Find where the given text appears and provide that cell's center as (X, Y) coordinate. 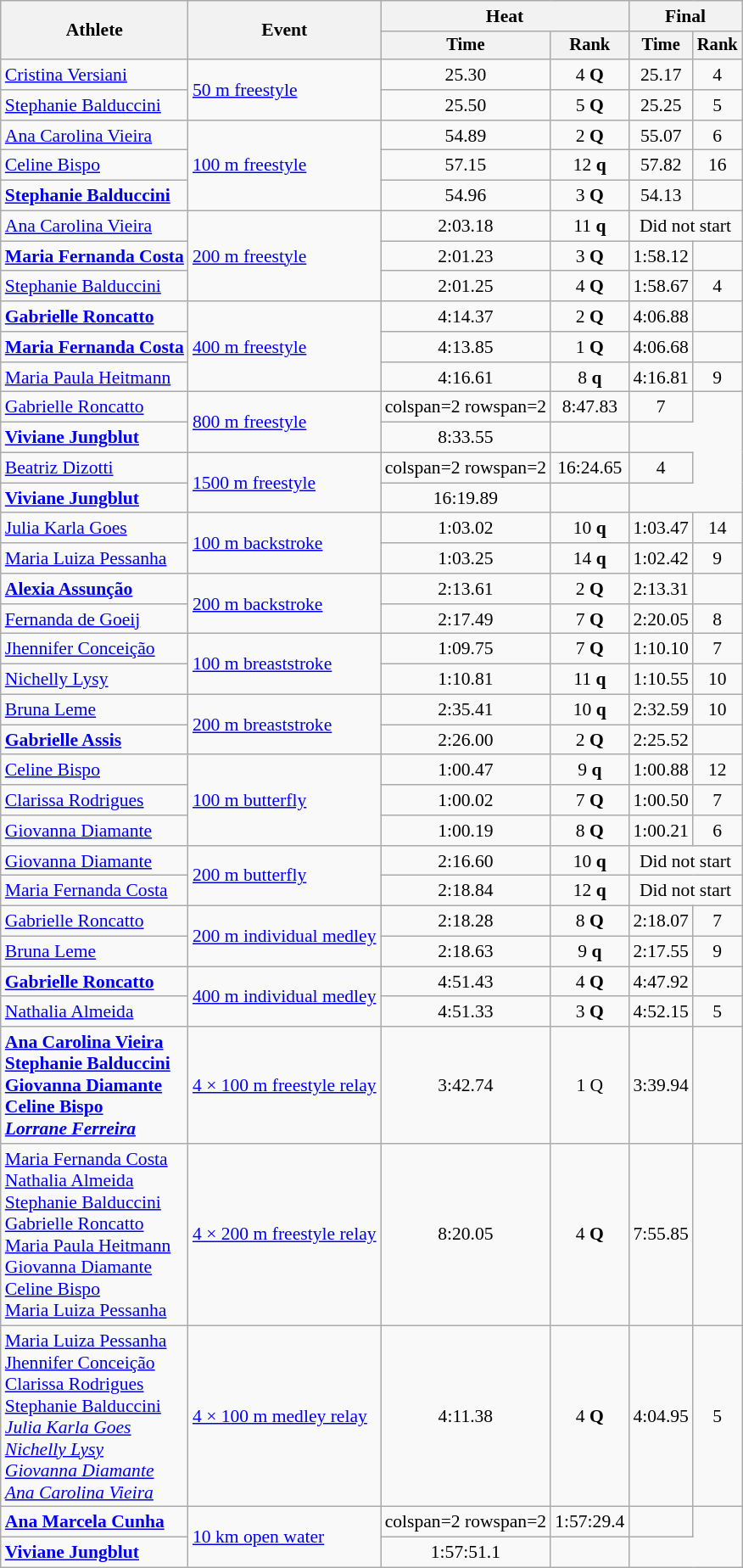
1:09.75 (466, 649)
Cristina Versiani (95, 75)
2:01.23 (466, 256)
4:04.95 (660, 1416)
8 q (589, 378)
1:58.12 (660, 256)
Julia Karla Goes (95, 529)
1:02.42 (660, 558)
2:17.49 (466, 619)
1:57:51.1 (466, 1553)
400 m freestyle (285, 346)
200 m individual medley (285, 937)
4:06.68 (660, 347)
25.25 (660, 105)
7:55.85 (660, 1235)
Final (685, 16)
3:42.74 (466, 1085)
16:19.89 (466, 498)
200 m backstroke (285, 604)
1:00.19 (466, 831)
100 m freestyle (285, 166)
2:35.41 (466, 710)
1:00.21 (660, 831)
4:14.37 (466, 316)
14 q (589, 558)
Maria Fernanda CostaNathalia AlmeidaStephanie BalducciniGabrielle RoncattoMaria Paula HeitmannGiovanna DiamanteCeline BispoMaria Luiza Pessanha (95, 1235)
55.07 (660, 136)
Maria Luiza PessanhaJhennifer ConceiçãoClarissa RodriguesStephanie BalducciniJulia Karla GoesNichelly LysyGiovanna DiamanteAna Carolina Vieira (95, 1416)
2:01.25 (466, 287)
1:00.88 (660, 770)
1:00.02 (466, 800)
4:13.85 (466, 347)
200 m breaststroke (285, 725)
1:57:29.4 (589, 1522)
2:16.60 (466, 861)
1:03.47 (660, 529)
2:18.28 (466, 921)
4:52.15 (660, 1012)
1500 m freestyle (285, 484)
100 m breaststroke (285, 664)
Nathalia Almeida (95, 1012)
4:16.61 (466, 378)
2:20.05 (660, 619)
3:39.94 (660, 1085)
Nichelly Lysy (95, 680)
1:03.02 (466, 529)
1:00.47 (466, 770)
Maria Paula Heitmann (95, 378)
16:24.65 (589, 468)
25.50 (466, 105)
4:16.81 (660, 378)
100 m butterfly (285, 801)
10 km open water (285, 1537)
1:00.50 (660, 800)
54.96 (466, 196)
4:11.38 (466, 1416)
Fernanda de Goeij (95, 619)
12 (718, 770)
2:25.52 (660, 740)
Heat (506, 16)
Alexia Assunção (95, 589)
Athlete (95, 31)
1:10.10 (660, 649)
Event (285, 31)
14 (718, 529)
8:20.05 (466, 1235)
200 m butterfly (285, 876)
4 × 200 m freestyle relay (285, 1235)
54.13 (660, 196)
Jhennifer Conceição (95, 649)
100 m backstroke (285, 543)
200 m freestyle (285, 256)
4 × 100 m freestyle relay (285, 1085)
1:58.67 (660, 287)
4:06.88 (660, 316)
54.89 (466, 136)
4 × 100 m medley relay (285, 1416)
Ana Carolina VieiraStephanie BalducciniGiovanna DiamanteCeline BispoLorrane Ferreira (95, 1085)
Clarissa Rodrigues (95, 800)
2:17.55 (660, 952)
Ana Marcela Cunha (95, 1522)
25.17 (660, 75)
2:03.18 (466, 227)
2:18.07 (660, 921)
2:18.84 (466, 891)
2:13.61 (466, 589)
50 m freestyle (285, 90)
2:13.31 (660, 589)
1:03.25 (466, 558)
8:47.83 (589, 407)
8:33.55 (466, 438)
4:47.92 (660, 982)
25.30 (466, 75)
4:51.43 (466, 982)
16 (718, 165)
57.15 (466, 165)
Gabrielle Assis (95, 740)
57.82 (660, 165)
1:10.55 (660, 680)
800 m freestyle (285, 423)
1:10.81 (466, 680)
2:32.59 (660, 710)
2:18.63 (466, 952)
4:51.33 (466, 1012)
2:26.00 (466, 740)
Maria Luiza Pessanha (95, 558)
400 m individual medley (285, 996)
8 (718, 619)
Beatriz Dizotti (95, 468)
5 Q (589, 105)
